Return the [X, Y] coordinate for the center point of the cell that contains the specified text.  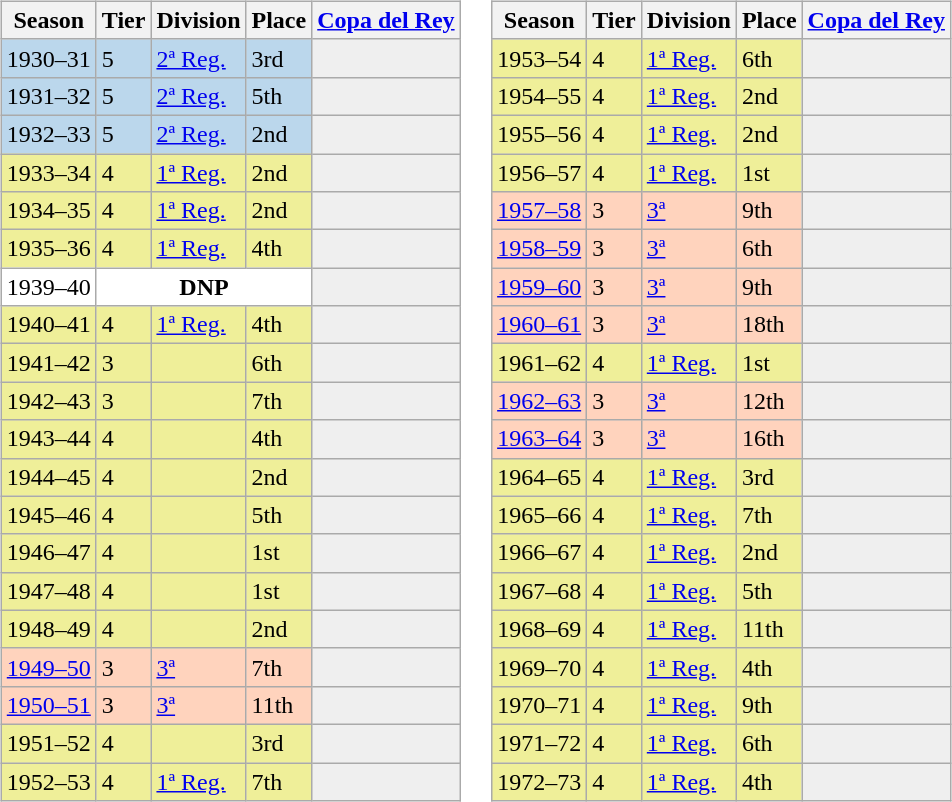
1960–61 [540, 325]
18th [769, 325]
1969–70 [540, 667]
1948–49 [48, 629]
1962–63 [540, 401]
1956–57 [540, 173]
1943–44 [48, 439]
1944–45 [48, 477]
1966–67 [540, 553]
1931–32 [48, 96]
1952–53 [48, 781]
1932–33 [48, 134]
1968–69 [540, 629]
1947–48 [48, 591]
1971–72 [540, 743]
1967–68 [540, 591]
12th [769, 401]
1959–60 [540, 287]
DNP [204, 287]
16th [769, 439]
1972–73 [540, 781]
1963–64 [540, 439]
1970–71 [540, 705]
1946–47 [48, 553]
1933–34 [48, 173]
1964–65 [540, 477]
1954–55 [540, 96]
1955–56 [540, 134]
1942–43 [48, 401]
1951–52 [48, 743]
1958–59 [540, 249]
1965–66 [540, 515]
1961–62 [540, 363]
1940–41 [48, 325]
1953–54 [540, 58]
1949–50 [48, 667]
1957–58 [540, 211]
1934–35 [48, 211]
1950–51 [48, 705]
1941–42 [48, 363]
1939–40 [48, 287]
1945–46 [48, 515]
1930–31 [48, 58]
1935–36 [48, 249]
